Return [X, Y] of the center of cell containing provided text 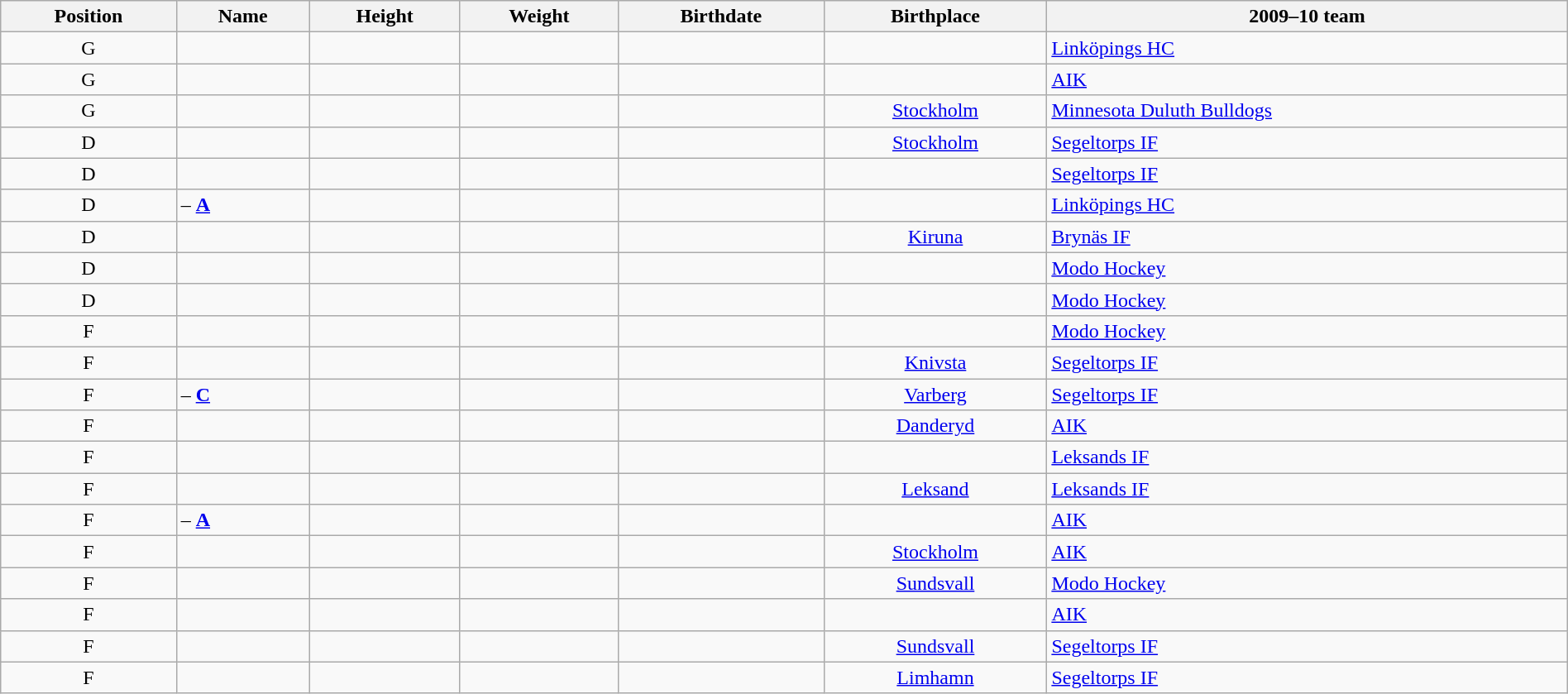
Name [243, 17]
Weight [539, 17]
Varberg [935, 395]
Height [385, 17]
Position [88, 17]
Minnesota Duluth Bulldogs [1307, 111]
Birthplace [935, 17]
Danderyd [935, 426]
Kiruna [935, 237]
2009–10 team [1307, 17]
Brynäs IF [1307, 237]
Knivsta [935, 362]
Limhamn [935, 677]
– C [243, 395]
Leksand [935, 489]
Birthdate [721, 17]
